Capture the cell that displays the provided text and extract its [x, y] central coordinate. 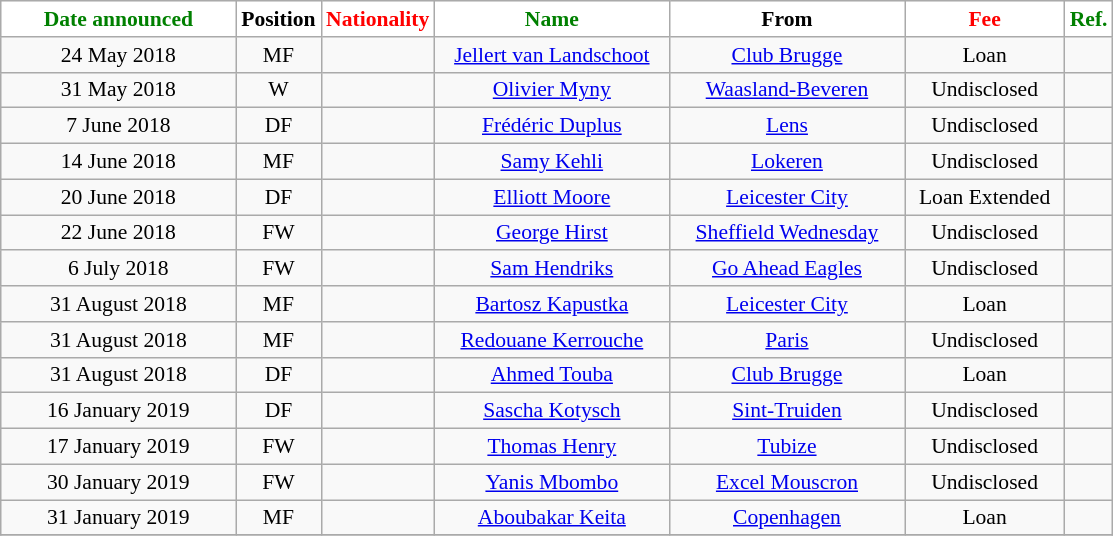
Copenhagen [786, 518]
Nationality [378, 19]
30 January 2019 [118, 482]
31 January 2019 [118, 518]
Loan Extended [985, 197]
Sascha Kotysch [552, 411]
24 May 2018 [118, 55]
Lens [786, 126]
20 June 2018 [118, 197]
Excel Mouscron [786, 482]
Bartosz Kapustka [552, 304]
Date announced [118, 19]
Aboubakar Keita [552, 518]
Frédéric Duplus [552, 126]
Sheffield Wednesday [786, 233]
Tubize [786, 447]
7 June 2018 [118, 126]
22 June 2018 [118, 233]
Go Ahead Eagles [786, 269]
16 January 2019 [118, 411]
31 May 2018 [118, 90]
14 June 2018 [118, 162]
Elliott Moore [552, 197]
6 July 2018 [118, 269]
Paris [786, 340]
Waasland-Beveren [786, 90]
Olivier Myny [552, 90]
Thomas Henry [552, 447]
Ref. [1089, 19]
Position [278, 19]
Samy Kehli [552, 162]
Ahmed Touba [552, 375]
Yanis Mbombo [552, 482]
Jellert van Landschoot [552, 55]
Fee [985, 19]
Redouane Kerrouche [552, 340]
From [786, 19]
Lokeren [786, 162]
W [278, 90]
17 January 2019 [118, 447]
George Hirst [552, 233]
Sint-Truiden [786, 411]
Name [552, 19]
Sam Hendriks [552, 269]
